From the cell containing the given text, extract its center point as [X, Y] coordinate. 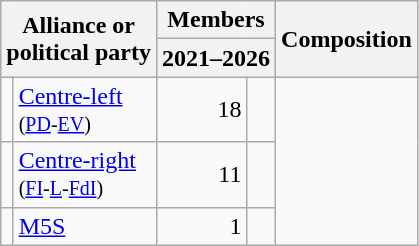
Centre-left (PD-EV) [84, 110]
2021–2026 [216, 58]
M5S [84, 226]
Alliance or political party [79, 39]
Centre-right (FI-L-FdI) [84, 174]
1 [201, 226]
11 [201, 174]
18 [201, 110]
Composition [347, 39]
Members [216, 20]
